Detect which cell encompasses the target text, then output its (X, Y) center coordinate. 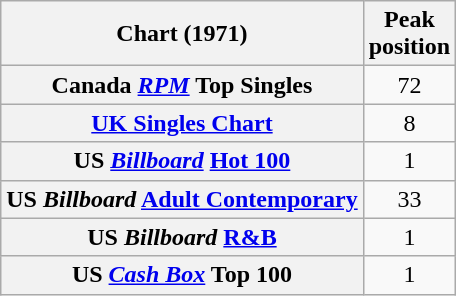
8 (409, 123)
Canada RPM Top Singles (182, 85)
US Billboard Adult Contemporary (182, 199)
72 (409, 85)
US Billboard Hot 100 (182, 161)
US Cash Box Top 100 (182, 275)
UK Singles Chart (182, 123)
Chart (1971) (182, 34)
US Billboard R&B (182, 237)
33 (409, 199)
Peakposition (409, 34)
